Search for the cell housing the specified text and yield its [X, Y] center coordinate. 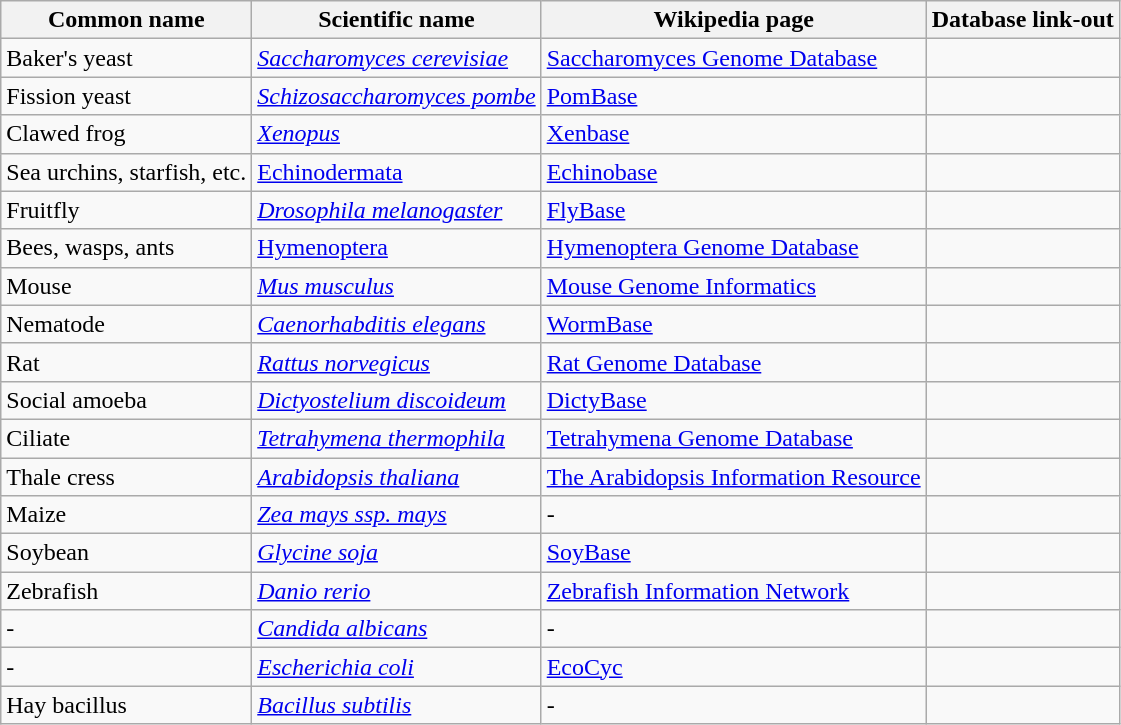
Sea urchins, starfish, etc. [126, 172]
The Arabidopsis Information Resource [734, 477]
Drosophila melanogaster [396, 210]
Echinobase [734, 172]
Thale cress [126, 477]
Fruitfly [126, 210]
Danio rerio [396, 591]
Zebrafish [126, 591]
DictyBase [734, 400]
Mus musculus [396, 286]
Scientific name [396, 20]
Saccharomyces cerevisiae [396, 58]
Hymenoptera Genome Database [734, 248]
Mouse [126, 286]
Fission yeast [126, 96]
Xenopus [396, 134]
Glycine soja [396, 553]
Schizosaccharomyces pombe [396, 96]
Dictyostelium discoideum [396, 400]
SoyBase [734, 553]
Clawed frog [126, 134]
Rat [126, 362]
Rattus norvegicus [396, 362]
Tetrahymena Genome Database [734, 438]
Hymenoptera [396, 248]
WormBase [734, 324]
EcoCyc [734, 667]
Database link-out [1022, 20]
PomBase [734, 96]
Xenbase [734, 134]
Bacillus subtilis [396, 705]
Zebrafish Information Network [734, 591]
Ciliate [126, 438]
Maize [126, 515]
Arabidopsis thaliana [396, 477]
Mouse Genome Informatics [734, 286]
Nematode [126, 324]
Escherichia coli [396, 667]
Bees, wasps, ants [126, 248]
Caenorhabditis elegans [396, 324]
Zea mays ssp. mays [396, 515]
Rat Genome Database [734, 362]
Soybean [126, 553]
Social amoeba [126, 400]
Common name [126, 20]
Echinodermata [396, 172]
Candida albicans [396, 629]
Baker's yeast [126, 58]
Hay bacillus [126, 705]
FlyBase [734, 210]
Tetrahymena thermophila [396, 438]
Wikipedia page [734, 20]
Saccharomyces Genome Database [734, 58]
